Detect which cell encompasses the target text, then output its (X, Y) center coordinate. 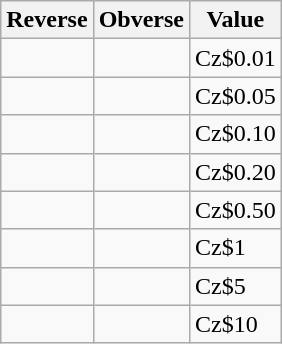
Value (235, 20)
Cz$0.01 (235, 58)
Cz$0.10 (235, 134)
Reverse (47, 20)
Cz$1 (235, 248)
Cz$10 (235, 324)
Cz$0.05 (235, 96)
Cz$0.50 (235, 210)
Cz$5 (235, 286)
Cz$0.20 (235, 172)
Obverse (141, 20)
